For the text-containing cell, return its midpoint in (X, Y) coordinate format. 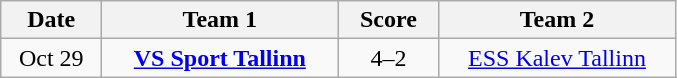
Team 2 (557, 20)
Score (388, 20)
Oct 29 (52, 58)
Team 1 (220, 20)
ESS Kalev Tallinn (557, 58)
Date (52, 20)
4–2 (388, 58)
VS Sport Tallinn (220, 58)
